Output the [X, Y] coordinate of the center of the cell containing the given text.  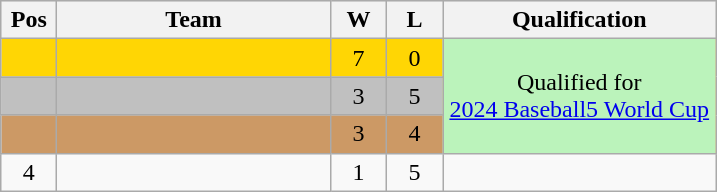
Qualified for 2024 Baseball5 World Cup [579, 96]
W [358, 20]
L [414, 20]
1 [358, 172]
0 [414, 58]
Team [194, 20]
Pos [29, 20]
Qualification [579, 20]
7 [358, 58]
